Capture the cell that displays the provided text and extract its [x, y] central coordinate. 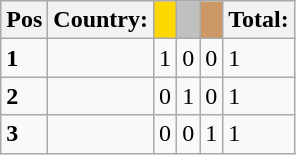
Total: [259, 20]
2 [24, 96]
Pos [24, 20]
Country: [101, 20]
3 [24, 134]
